Determine the (x, y) coordinate at the center of the cell enclosing the given text.  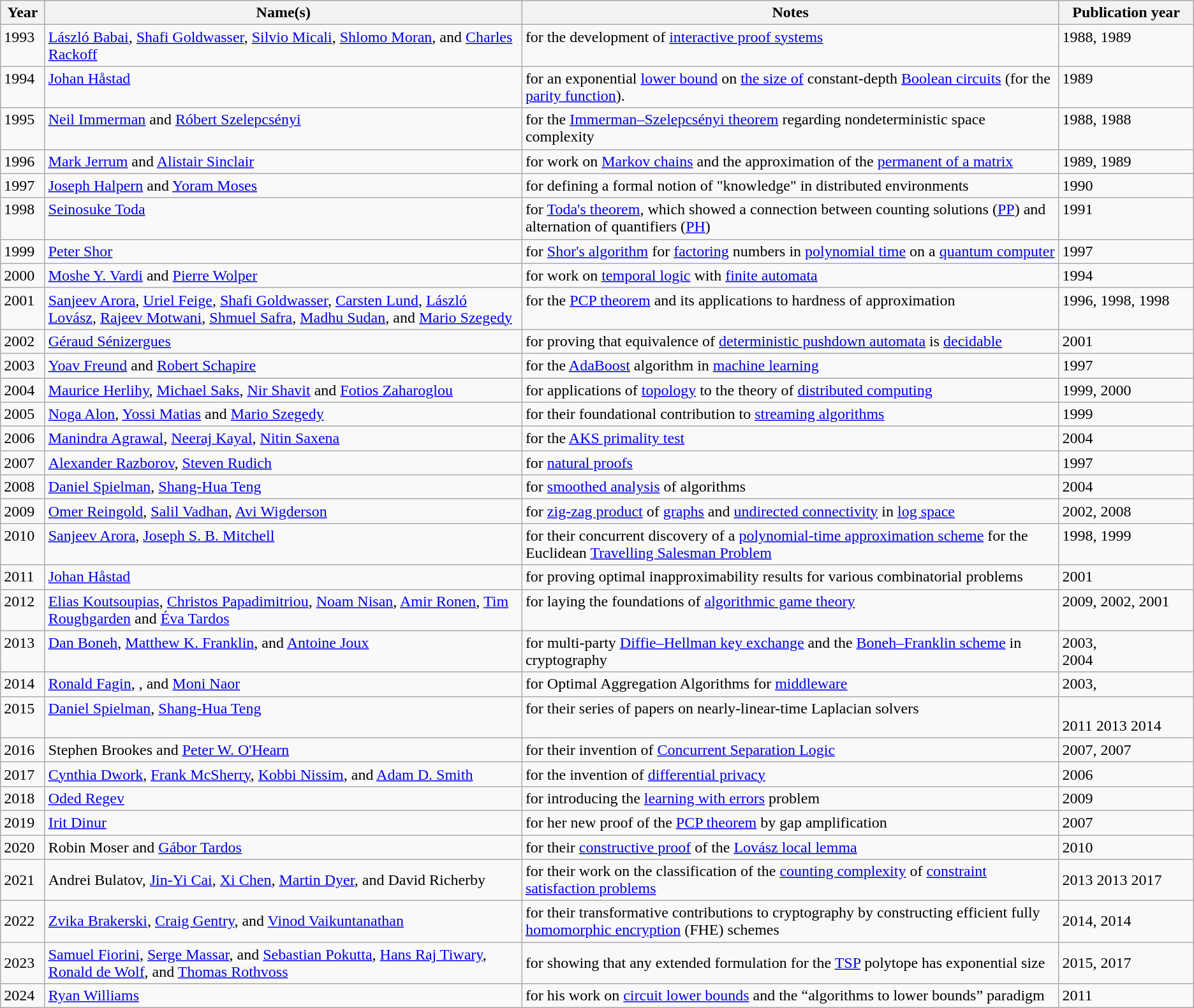
2023 (23, 963)
2016 (23, 750)
for Optimal Aggregation Algorithms for middleware (790, 684)
Sanjeev Arora, Joseph S. B. Mitchell (283, 544)
for their transformative contributions to cryptography by constructing efficient fully homomorphic encryption (FHE) schemes (790, 922)
2003,2004 (1126, 652)
1998, 1999 (1126, 544)
Seinosuke Toda (283, 218)
for an exponential lower bound on the size of constant-depth Boolean circuits (for the parity function). (790, 87)
Alexander Razborov, Steven Rudich (283, 463)
1990 (1126, 186)
Dan Boneh, Matthew K. Franklin, and Antoine Joux (283, 652)
1996 (23, 161)
2013 2013 2017 (1126, 880)
2013 (23, 652)
Neil Immerman and Róbert Szelepcsényi (283, 129)
Name(s) (283, 13)
for smoothed analysis of algorithms (790, 487)
Yoav Freund and Robert Schapire (283, 365)
Cynthia Dwork, Frank McSherry, Kobbi Nissim, and Adam D. Smith (283, 774)
for applications of topology to the theory of distributed computing (790, 390)
for the AdaBoost algorithm in machine learning (790, 365)
1999, 2000 (1126, 390)
for work on temporal logic with finite automata (790, 275)
2019 (23, 822)
for natural proofs (790, 463)
Moshe Y. Vardi and Pierre Wolper (283, 275)
1988, 1988 (1126, 129)
for the AKS primality test (790, 439)
2012 (23, 610)
for showing that any extended formulation for the TSP polytope has exponential size (790, 963)
Ryan Williams (283, 996)
2017 (23, 774)
for their concurrent discovery of a polynomial-time approximation scheme for the Euclidean Travelling Salesman Problem (790, 544)
2007, 2007 (1126, 750)
Andrei Bulatov, Jin-Yi Cai, Xi Chen, Martin Dyer, and David Richerby (283, 880)
2014, 2014 (1126, 922)
for the Immerman–Szelepcsényi theorem regarding nondeterministic space complexity (790, 129)
1993 (23, 46)
2014 (23, 684)
for his work on circuit lower bounds and the “algorithms to lower bounds” paradigm (790, 996)
2021 (23, 880)
Noga Alon, Yossi Matias and Mario Szegedy (283, 414)
for her new proof of the PCP theorem by gap amplification (790, 822)
Manindra Agrawal, Neeraj Kayal, Nitin Saxena (283, 439)
for their series of papers on nearly-linear-time Laplacian solvers (790, 717)
Zvika Brakerski, Craig Gentry, and Vinod Vaikuntanathan (283, 922)
for zig-zag product of graphs and undirected connectivity in log space (790, 511)
for their invention of Concurrent Separation Logic (790, 750)
for their work on the classification of the counting complexity of constraint satisfaction problems (790, 880)
2018 (23, 798)
1989, 1989 (1126, 161)
Publication year (1126, 13)
1989 (1126, 87)
Sanjeev Arora, Uriel Feige, Shafi Goldwasser, Carsten Lund, László Lovász, Rajeev Motwani, Shmuel Safra, Madhu Sudan, and Mario Szegedy (283, 309)
for the invention of differential privacy (790, 774)
2020 (23, 847)
for Toda's theorem, which showed a connection between counting solutions (PP) and alternation of quantifiers (PH) (790, 218)
2008 (23, 487)
for proving optimal inapproximability results for various combinatorial problems (790, 577)
for Shor's algorithm for factoring numbers in polynomial time on a quantum computer (790, 251)
2005 (23, 414)
1988, 1989 (1126, 46)
for introducing the learning with errors problem (790, 798)
Ronald Fagin, , and Moni Naor (283, 684)
2003, (1126, 684)
1995 (23, 129)
2024 (23, 996)
2015, 2017 (1126, 963)
2022 (23, 922)
for proving that equivalence of deterministic pushdown automata is decidable (790, 341)
for defining a formal notion of "knowledge" in distributed environments (790, 186)
Maurice Herlihy, Michael Saks, Nir Shavit and Fotios Zaharoglou (283, 390)
Irit Dinur (283, 822)
Peter Shor (283, 251)
Robin Moser and Gábor Tardos (283, 847)
Mark Jerrum and Alistair Sinclair (283, 161)
for multi-party Diffie–Hellman key exchange and the Boneh–Franklin scheme in cryptography (790, 652)
2002, 2008 (1126, 511)
Joseph Halpern and Yoram Moses (283, 186)
for the PCP theorem and its applications to hardness of approximation (790, 309)
Omer Reingold, Salil Vadhan, Avi Wigderson (283, 511)
László Babai, Shafi Goldwasser, Silvio Micali, Shlomo Moran, and Charles Rackoff (283, 46)
1991 (1126, 218)
2009, 2002, 2001 (1126, 610)
Géraud Sénizergues (283, 341)
for their foundational contribution to streaming algorithms (790, 414)
2011 2013 2014 (1126, 717)
Notes (790, 13)
for laying the foundations of algorithmic game theory (790, 610)
2015 (23, 717)
for work on Markov chains and the approximation of the permanent of a matrix (790, 161)
2003 (23, 365)
Samuel Fiorini, Serge Massar, and Sebastian Pokutta, Hans Raj Tiwary, Ronald de Wolf, and Thomas Rothvoss (283, 963)
for their constructive proof of the Lovász local lemma (790, 847)
2002 (23, 341)
2000 (23, 275)
1996, 1998, 1998 (1126, 309)
Oded Regev (283, 798)
Elias Koutsoupias, Christos Papadimitriou, Noam Nisan, Amir Ronen, Tim Roughgarden and Éva Tardos (283, 610)
Stephen Brookes and Peter W. O'Hearn (283, 750)
for the development of interactive proof systems (790, 46)
1998 (23, 218)
Year (23, 13)
